Capture the cell that displays the provided text and extract its (x, y) central coordinate. 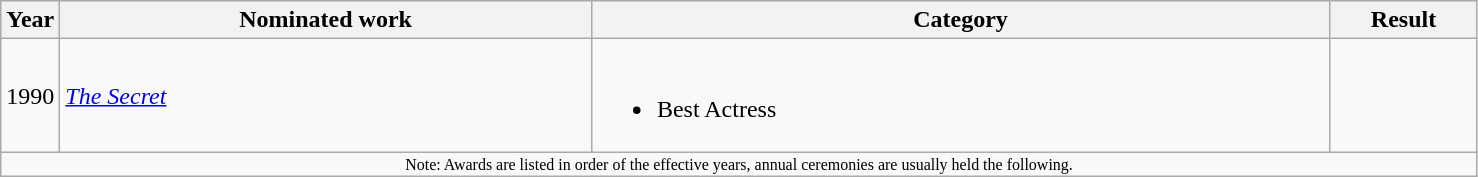
The Secret (326, 96)
Nominated work (326, 20)
Result (1404, 20)
Category (960, 20)
1990 (30, 96)
Year (30, 20)
Note: Awards are listed in order of the effective years, annual ceremonies are usually held the following. (740, 164)
Best Actress (960, 96)
